Extract the [x, y] coordinate from the center of the cell holding the provided text.  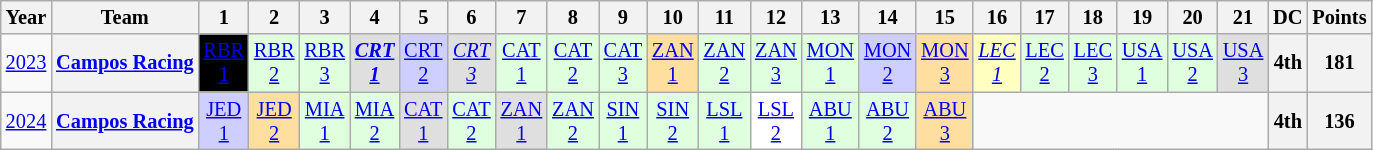
CAT3 [623, 63]
Team [124, 17]
12 [776, 17]
21 [1243, 17]
13 [830, 17]
ZAN3 [776, 63]
Points [1339, 17]
USA1 [1142, 63]
20 [1192, 17]
2023 [26, 63]
RBR1 [223, 63]
SIN1 [623, 121]
RBR3 [324, 63]
19 [1142, 17]
5 [423, 17]
RBR2 [274, 63]
8 [573, 17]
DC [1288, 17]
136 [1339, 121]
LEC2 [1045, 63]
7 [522, 17]
4 [374, 17]
MON2 [888, 63]
14 [888, 17]
LSL2 [776, 121]
LSL1 [725, 121]
15 [944, 17]
JED2 [274, 121]
18 [1093, 17]
CRT2 [423, 63]
ABU1 [830, 121]
2 [274, 17]
10 [673, 17]
MIA2 [374, 121]
1 [223, 17]
3 [324, 17]
ABU3 [944, 121]
USA2 [1192, 63]
9 [623, 17]
2024 [26, 121]
SIN2 [673, 121]
JED1 [223, 121]
Year [26, 17]
16 [996, 17]
181 [1339, 63]
6 [471, 17]
LEC1 [996, 63]
MON3 [944, 63]
17 [1045, 17]
MON1 [830, 63]
CRT1 [374, 63]
USA3 [1243, 63]
11 [725, 17]
MIA1 [324, 121]
ABU2 [888, 121]
LEC3 [1093, 63]
CRT3 [471, 63]
